Capture the cell that displays the provided text and extract its (X, Y) central coordinate. 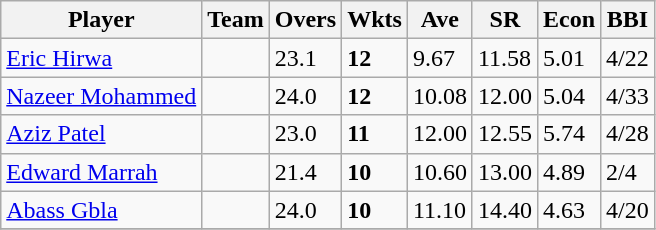
4/22 (628, 58)
Wkts (375, 20)
4/28 (628, 134)
5.04 (568, 96)
23.1 (305, 58)
9.67 (440, 58)
Aziz Patel (102, 134)
5.01 (568, 58)
4.89 (568, 172)
12.55 (504, 134)
11.58 (504, 58)
Ave (440, 20)
10.08 (440, 96)
13.00 (504, 172)
5.74 (568, 134)
23.0 (305, 134)
Eric Hirwa (102, 58)
10.60 (440, 172)
Econ (568, 20)
Nazeer Mohammed (102, 96)
11.10 (440, 210)
14.40 (504, 210)
11 (375, 134)
21.4 (305, 172)
2/4 (628, 172)
Overs (305, 20)
4.63 (568, 210)
Edward Marrah (102, 172)
4/33 (628, 96)
Abass Gbla (102, 210)
SR (504, 20)
Team (236, 20)
BBI (628, 20)
Player (102, 20)
4/20 (628, 210)
